Identify which cell holds the provided text, then report its [x, y] central coordinate. 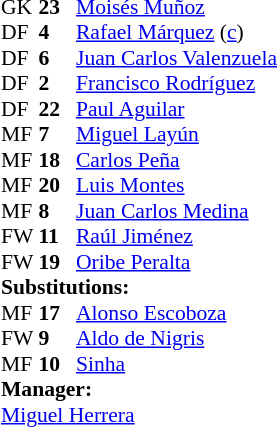
17 [57, 313]
Miguel Layún [176, 135]
Luis Montes [176, 185]
11 [57, 237]
6 [57, 58]
4 [57, 33]
Juan Carlos Medina [176, 211]
Juan Carlos Valenzuela [176, 58]
Rafael Márquez (c) [176, 33]
Oribe Peralta [176, 262]
Substitutions: [139, 287]
Manager: [139, 389]
Francisco Rodríguez [176, 83]
18 [57, 160]
Sinha [176, 364]
Alonso Escoboza [176, 313]
Paul Aguilar [176, 109]
20 [57, 185]
9 [57, 339]
Aldo de Nigris [176, 339]
10 [57, 364]
2 [57, 83]
8 [57, 211]
22 [57, 109]
Raúl Jiménez [176, 237]
19 [57, 262]
7 [57, 135]
Carlos Peña [176, 160]
